Output the (X, Y) coordinate of the center of the cell containing the given text.  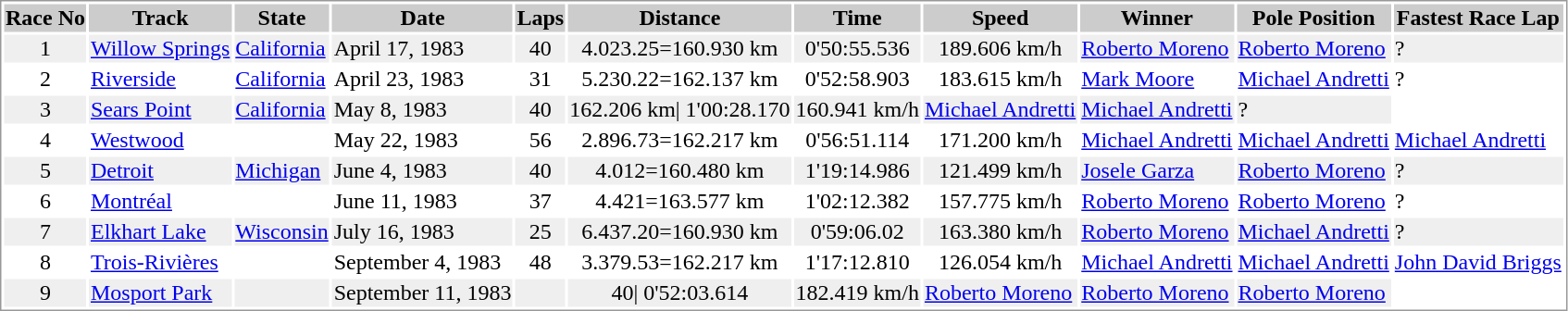
Laps (541, 18)
Mark Moore (1157, 79)
6.437.20=160.930 km (679, 232)
April 23, 1983 (422, 79)
July 16, 1983 (422, 232)
Track (159, 18)
Fastest Race Lap (1477, 18)
Speed (1000, 18)
Riverside (159, 79)
25 (541, 232)
Westwood (159, 140)
5.230.22=162.137 km (679, 79)
126.054 km/h (1000, 262)
Race No (44, 18)
157.775 km/h (1000, 201)
Distance (679, 18)
Sears Point (159, 110)
56 (541, 140)
1 (44, 49)
4.421=163.577 km (679, 201)
6 (44, 201)
Willow Springs (159, 49)
John David Briggs (1477, 262)
183.615 km/h (1000, 79)
9 (44, 293)
Winner (1157, 18)
Date (422, 18)
3.379.53=162.217 km (679, 262)
September 11, 1983 (422, 293)
2 (44, 79)
Elkhart Lake (159, 232)
State (281, 18)
Josele Garza (1157, 171)
Michigan (281, 171)
Wisconsin (281, 232)
163.380 km/h (1000, 232)
May 22, 1983 (422, 140)
4 (44, 140)
8 (44, 262)
3 (44, 110)
0'56:51.114 (857, 140)
37 (541, 201)
Mosport Park (159, 293)
31 (541, 79)
40| 0'52:03.614 (679, 293)
1'17:12.810 (857, 262)
April 17, 1983 (422, 49)
September 4, 1983 (422, 262)
Detroit (159, 171)
0'59:06.02 (857, 232)
162.206 km| 1'00:28.170 (679, 110)
182.419 km/h (857, 293)
June 11, 1983 (422, 201)
4.023.25=160.930 km (679, 49)
May 8, 1983 (422, 110)
48 (541, 262)
Montréal (159, 201)
121.499 km/h (1000, 171)
5 (44, 171)
4.012=160.480 km (679, 171)
189.606 km/h (1000, 49)
171.200 km/h (1000, 140)
June 4, 1983 (422, 171)
Time (857, 18)
Pole Position (1313, 18)
2.896.73=162.217 km (679, 140)
0'52:58.903 (857, 79)
Trois-Rivières (159, 262)
1'19:14.986 (857, 171)
1'02:12.382 (857, 201)
0'50:55.536 (857, 49)
7 (44, 232)
160.941 km/h (857, 110)
